Extract the [X, Y] coordinate from the center of the cell holding the provided text.  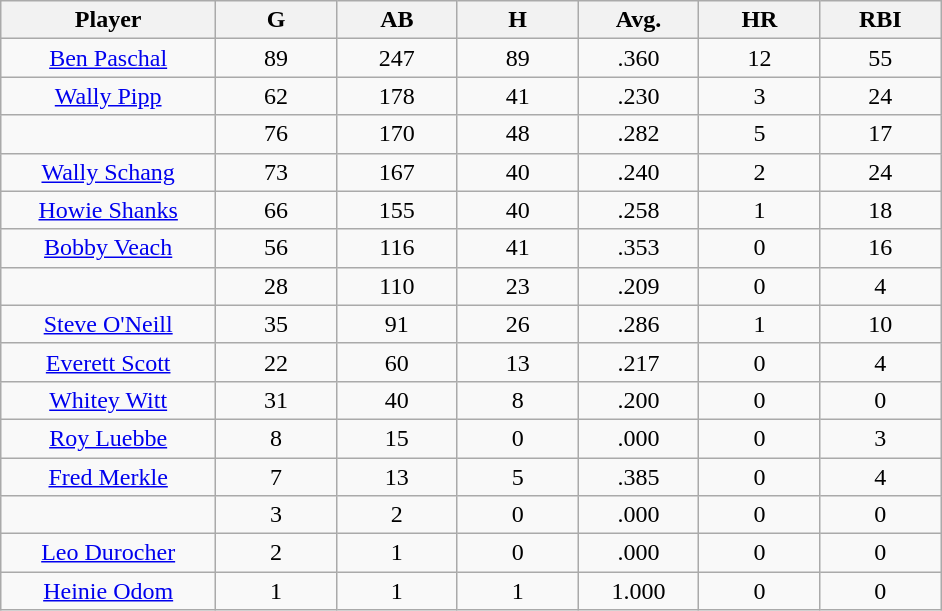
31 [276, 400]
15 [396, 438]
55 [880, 58]
.360 [638, 58]
116 [396, 248]
10 [880, 324]
76 [276, 134]
62 [276, 96]
Leo Durocher [108, 553]
Howie Shanks [108, 210]
35 [276, 324]
Whitey Witt [108, 400]
178 [396, 96]
Ben Paschal [108, 58]
Everett Scott [108, 362]
RBI [880, 20]
155 [396, 210]
.353 [638, 248]
28 [276, 286]
H [518, 20]
.385 [638, 477]
.209 [638, 286]
AB [396, 20]
Bobby Veach [108, 248]
7 [276, 477]
12 [760, 58]
18 [880, 210]
91 [396, 324]
Wally Pipp [108, 96]
73 [276, 172]
Roy Luebbe [108, 438]
.217 [638, 362]
22 [276, 362]
170 [396, 134]
Steve O'Neill [108, 324]
247 [396, 58]
167 [396, 172]
56 [276, 248]
.282 [638, 134]
.286 [638, 324]
.258 [638, 210]
Wally Schang [108, 172]
Player [108, 20]
Fred Merkle [108, 477]
HR [760, 20]
110 [396, 286]
G [276, 20]
48 [518, 134]
16 [880, 248]
60 [396, 362]
23 [518, 286]
66 [276, 210]
Avg. [638, 20]
26 [518, 324]
.240 [638, 172]
1.000 [638, 591]
Heinie Odom [108, 591]
17 [880, 134]
.200 [638, 400]
.230 [638, 96]
